Output the [X, Y] coordinate of the center of the cell containing the given text.  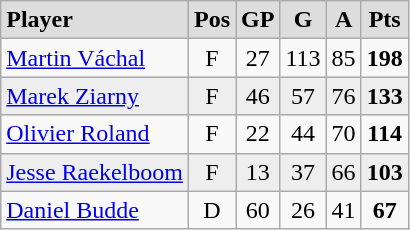
70 [344, 134]
Pos [212, 20]
Player [95, 20]
198 [384, 58]
67 [384, 210]
D [212, 210]
Martin Váchal [95, 58]
66 [344, 172]
Jesse Raekelboom [95, 172]
G [303, 20]
103 [384, 172]
26 [303, 210]
22 [258, 134]
85 [344, 58]
13 [258, 172]
GP [258, 20]
46 [258, 96]
114 [384, 134]
Marek Ziarny [95, 96]
27 [258, 58]
Olivier Roland [95, 134]
113 [303, 58]
A [344, 20]
37 [303, 172]
60 [258, 210]
41 [344, 210]
57 [303, 96]
133 [384, 96]
76 [344, 96]
Daniel Budde [95, 210]
Pts [384, 20]
44 [303, 134]
